Locate the cell with the specified text and output its [x, y] center coordinate. 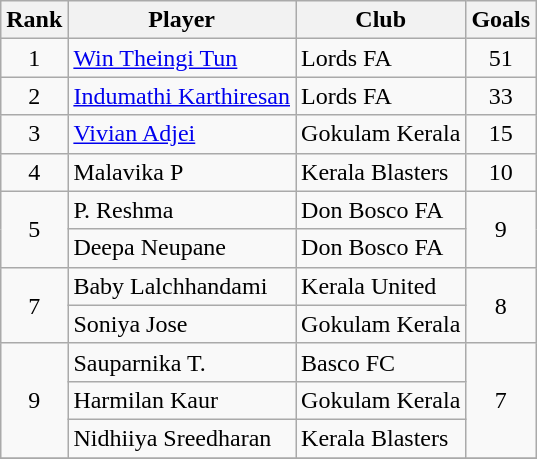
Basco FC [381, 362]
Deepa Neupane [182, 248]
2 [34, 96]
Nidhiiya Sreedharan [182, 438]
10 [501, 172]
5 [34, 229]
Malavika P [182, 172]
Goals [501, 20]
Soniya Jose [182, 324]
Player [182, 20]
Club [381, 20]
Vivian Adjei [182, 134]
Baby Lalchhandami [182, 286]
Harmilan Kaur [182, 400]
15 [501, 134]
Rank [34, 20]
Indumathi Karthiresan [182, 96]
1 [34, 58]
3 [34, 134]
Win Theingi Tun [182, 58]
8 [501, 305]
4 [34, 172]
Kerala United [381, 286]
P. Reshma [182, 210]
Sauparnika T. [182, 362]
33 [501, 96]
51 [501, 58]
